Provide the (X, Y) coordinate of the cell's center where the given text is located.  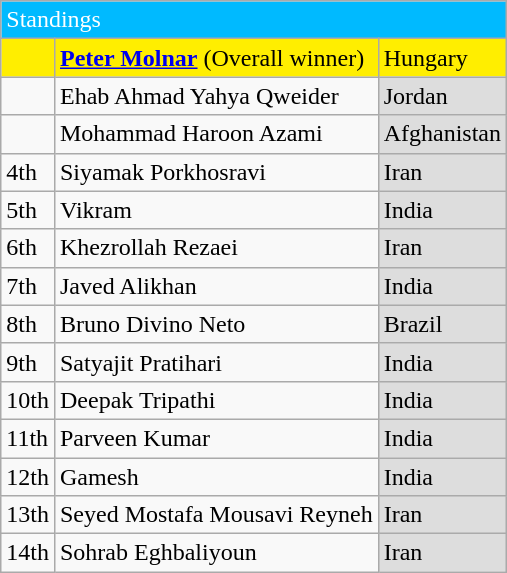
Seyed Mostafa Mousavi Reyneh (216, 515)
Mohammad Haroon Azami (216, 134)
Vikram (216, 210)
Hungary (442, 58)
14th (28, 553)
Gamesh (216, 477)
Siyamak Porkhosravi (216, 172)
Parveen Kumar (216, 438)
13th (28, 515)
4th (28, 172)
5th (28, 210)
Standings (254, 20)
Peter Molnar (Overall winner) (216, 58)
Jordan (442, 96)
Javed Alikhan (216, 286)
12th (28, 477)
10th (28, 400)
8th (28, 324)
Bruno Divino Neto (216, 324)
Khezrollah Rezaei (216, 248)
11th (28, 438)
Deepak Tripathi (216, 400)
7th (28, 286)
9th (28, 362)
Brazil (442, 324)
Ehab Ahmad Yahya Qweider (216, 96)
Satyajit Pratihari (216, 362)
Sohrab Eghbaliyoun (216, 553)
Afghanistan (442, 134)
6th (28, 248)
